Scan for the cell matching the given text and deliver its [x, y] coordinate at center. 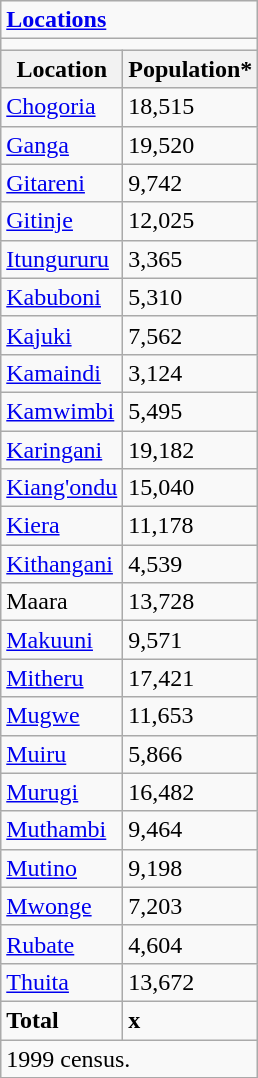
Maara [62, 602]
3,365 [190, 259]
Total [62, 1020]
Location [62, 69]
Kiang'ondu [62, 488]
Ganga [62, 145]
Kajuki [62, 335]
11,178 [190, 526]
9,571 [190, 640]
4,604 [190, 944]
9,198 [190, 868]
11,653 [190, 716]
Karingani [62, 449]
Rubate [62, 944]
Itungururu [62, 259]
5,866 [190, 754]
Makuuni [62, 640]
Thuita [62, 982]
12,025 [190, 221]
Muiru [62, 754]
9,742 [190, 183]
Population* [190, 69]
19,182 [190, 449]
5,495 [190, 411]
Mitheru [62, 678]
Kabuboni [62, 297]
Murugi [62, 792]
1999 census. [130, 1059]
5,310 [190, 297]
Chogoria [62, 107]
15,040 [190, 488]
Mutino [62, 868]
Locations [130, 20]
9,464 [190, 830]
Muthambi [62, 830]
19,520 [190, 145]
16,482 [190, 792]
Kamaindi [62, 373]
Kamwimbi [62, 411]
13,728 [190, 602]
7,203 [190, 906]
Gitinje [62, 221]
3,124 [190, 373]
7,562 [190, 335]
17,421 [190, 678]
13,672 [190, 982]
x [190, 1020]
Mugwe [62, 716]
18,515 [190, 107]
Mwonge [62, 906]
4,539 [190, 564]
Kiera [62, 526]
Kithangani [62, 564]
Gitareni [62, 183]
